Capture the cell that displays the provided text and extract its (x, y) central coordinate. 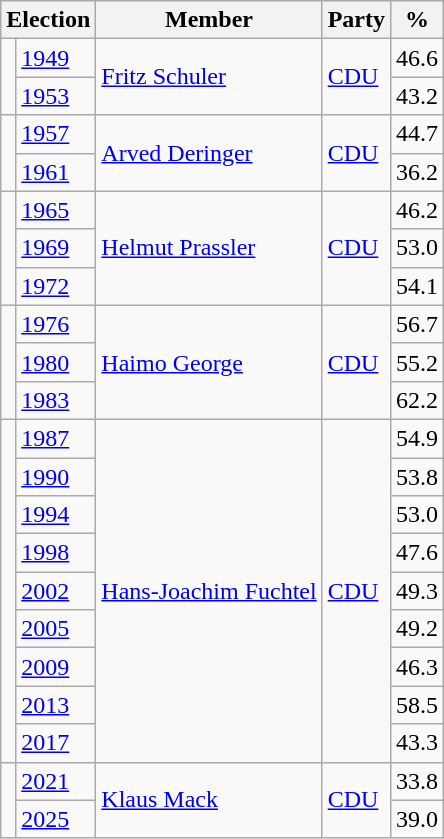
1953 (56, 96)
Helmut Prassler (209, 248)
1969 (56, 248)
2002 (56, 591)
2025 (56, 819)
43.3 (418, 743)
55.2 (418, 362)
1987 (56, 438)
44.7 (418, 134)
1949 (56, 58)
47.6 (418, 553)
1976 (56, 324)
2013 (56, 705)
1998 (56, 553)
54.1 (418, 286)
1957 (56, 134)
Election (48, 20)
Party (356, 20)
46.6 (418, 58)
33.8 (418, 781)
49.3 (418, 591)
2017 (56, 743)
2009 (56, 667)
1983 (56, 400)
1994 (56, 515)
2005 (56, 629)
56.7 (418, 324)
54.9 (418, 438)
1961 (56, 172)
62.2 (418, 400)
39.0 (418, 819)
58.5 (418, 705)
Fritz Schuler (209, 77)
36.2 (418, 172)
Arved Deringer (209, 153)
1980 (56, 362)
46.3 (418, 667)
Member (209, 20)
1972 (56, 286)
1965 (56, 210)
% (418, 20)
Klaus Mack (209, 800)
Haimo George (209, 362)
53.8 (418, 477)
1990 (56, 477)
43.2 (418, 96)
Hans-Joachim Fuchtel (209, 590)
49.2 (418, 629)
46.2 (418, 210)
2021 (56, 781)
